Identify which cell holds the provided text, then report its [x, y] central coordinate. 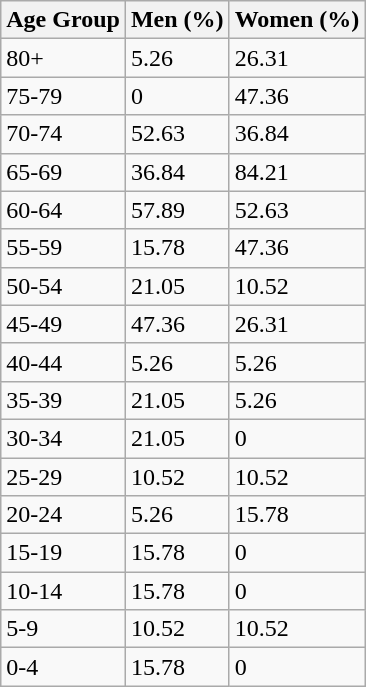
10-14 [64, 591]
60-64 [64, 210]
35-39 [64, 400]
5-9 [64, 629]
20-24 [64, 515]
70-74 [64, 134]
30-34 [64, 438]
0-4 [64, 667]
Age Group [64, 20]
25-29 [64, 477]
Women (%) [297, 20]
84.21 [297, 172]
15-19 [64, 553]
80+ [64, 58]
40-44 [64, 362]
75-79 [64, 96]
55-59 [64, 248]
Men (%) [177, 20]
50-54 [64, 286]
65-69 [64, 172]
57.89 [177, 210]
45-49 [64, 324]
